Extract the (x, y) coordinate from the center of the cell holding the provided text.  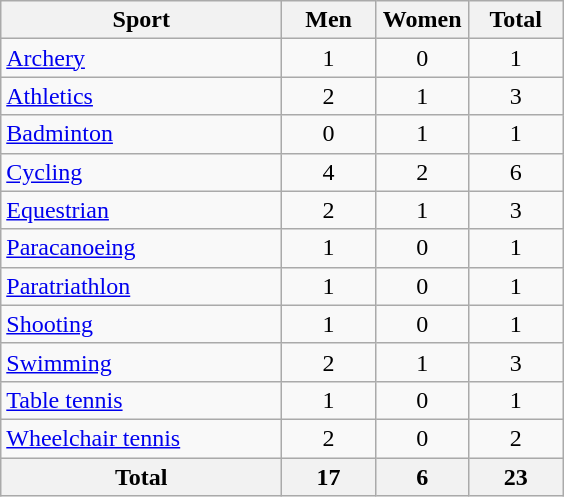
17 (329, 477)
Shooting (142, 324)
Equestrian (142, 210)
23 (516, 477)
Cycling (142, 172)
Swimming (142, 362)
Athletics (142, 96)
Table tennis (142, 400)
Archery (142, 58)
Sport (142, 20)
Men (329, 20)
Badminton (142, 134)
Paracanoeing (142, 248)
Paratriathlon (142, 286)
Women (422, 20)
Wheelchair tennis (142, 438)
4 (329, 172)
